Return (X, Y) of the center of cell containing provided text 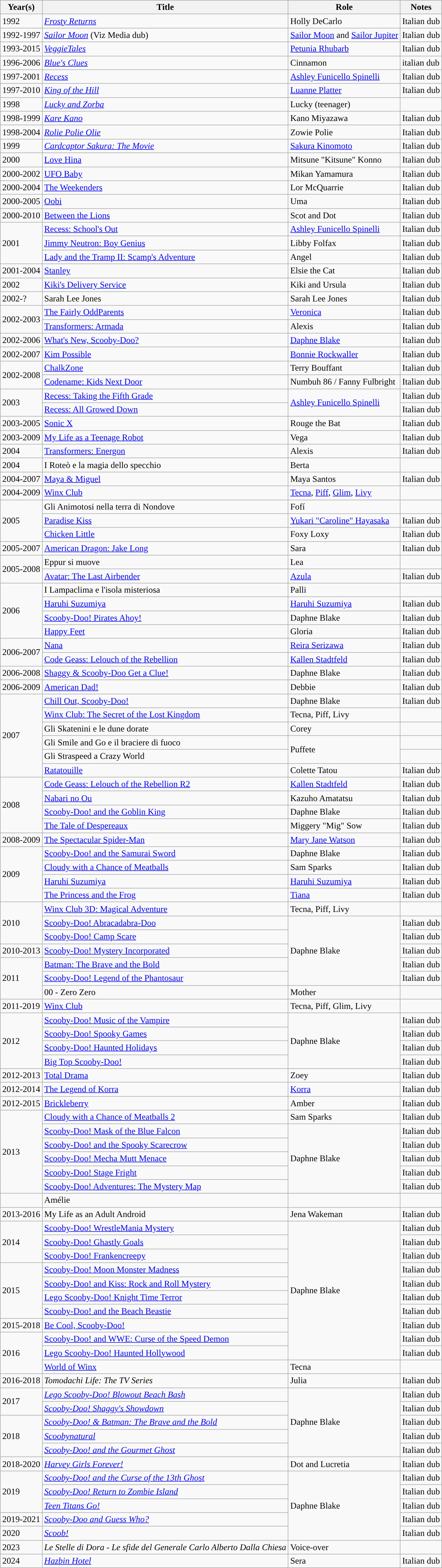
Be Cool, Scooby-Doo! (166, 1325)
Paradise Kiss (166, 520)
Batman: The Brave and the Bold (166, 964)
Scooby-Doo! Spooky Games (166, 1034)
Lea (344, 562)
Sonic X (166, 424)
Sailor Moon and Sailor Jupiter (344, 35)
Fofí (344, 507)
Puffete (344, 749)
2000-2002 (21, 174)
2005-2008 (21, 569)
2000 (21, 160)
Elsie the Cat (344, 271)
2015-2018 (21, 1325)
Lucky and Zorba (166, 104)
Miggery "Mig" Sow (344, 826)
2013-2016 (21, 1214)
Kiki and Ursula (344, 285)
Maya Santos (344, 479)
Numbuh 86 / Fanny Fulbright (344, 382)
Scooby-Doo! and Kiss: Rock and Roll Mystery (166, 1283)
Petunia Rhubarb (344, 49)
2006-2007 (21, 652)
Scooby-Doo! Moon Monster Madness (166, 1269)
My Life as a Teenage Robot (166, 437)
King of the Hill (166, 90)
Harvey Girls Forever! (166, 1464)
Mary Jane Watson (344, 839)
2003-2009 (21, 437)
1999 (21, 146)
1992 (21, 21)
Scooby-Doo! Pirates Ahoy! (166, 618)
Corey (344, 729)
Amber (344, 1103)
Scooby-Doo! and WWE: Curse of the Speed Demon (166, 1339)
2013 (21, 1152)
Winx Club: The Secret of the Lost Kingdom (166, 715)
Rouge the Bat (344, 424)
Scooby-Doo! and the Beach Beastie (166, 1311)
2002-2003 (21, 319)
Scooby-Doo! Ghastly Goals (166, 1242)
2012-2013 (21, 1076)
2000-2004 (21, 188)
2016-2018 (21, 1381)
2002-? (21, 299)
Notes (421, 7)
Sailor Moon (Viz Media dub) (166, 35)
I Roteò e la magia dello specchio (166, 465)
Love Hina (166, 160)
2018-2020 (21, 1464)
2008-2009 (21, 839)
Recess: Taking the Fifth Grade (166, 395)
2007 (21, 736)
1998-2004 (21, 132)
2011-2019 (21, 1006)
Scooby-Doo! Adventures: The Mystery Map (166, 1186)
Kim Possible (166, 354)
Sera (344, 1561)
2002-2008 (21, 375)
UFO Baby (166, 174)
1998 (21, 104)
Happy Feet (166, 632)
Gli Smile and Go e il braciere di fuoco (166, 742)
00 - Zero Zero (166, 992)
2005 (21, 520)
Tecna (344, 1367)
Libby Folfax (344, 243)
Luanne Platter (344, 90)
Scoobynatural (166, 1436)
Recess: School's Out (166, 229)
Lucky (teenager) (344, 104)
The Weekenders (166, 188)
Holly DeCarlo (344, 21)
Julia (344, 1381)
Avatar: The Last Airbender (166, 576)
2006-2008 (21, 673)
2002-2007 (21, 354)
The Legend of Korra (166, 1089)
Zoey (344, 1076)
Debbie (344, 687)
Gli Skatenini e le dune dorate (166, 729)
2014 (21, 1242)
Lor McQuarrie (344, 188)
2004-2009 (21, 493)
Code Geass: Lelouch of the Rebellion (166, 659)
Lego Scooby-Doo! Haunted Hollywood (166, 1353)
Gloria (344, 632)
Lady and the Tramp II: Scamp's Adventure (166, 257)
Scooby-Doo and Guess Who? (166, 1520)
Sakura Kinomoto (344, 146)
Scooby-Doo! and the Gourmet Ghost (166, 1450)
italian dub (421, 63)
Nana (166, 645)
Tiana (344, 895)
Angel (344, 257)
2012-2015 (21, 1103)
Year(s) (21, 7)
Stanley (166, 271)
The Fairly OddParents (166, 312)
Scooby-Doo! Legend of the Phantosaur (166, 978)
Scooby-Doo! Frankencreepy (166, 1256)
Le Stelle di Dora - Le sfide del Generale Carlo Alberto Dalla Chiesa (166, 1547)
2023 (21, 1547)
Kiki's Delivery Service (166, 285)
Scooby-Doo! WrestleMania Mystery (166, 1228)
Veronica (344, 312)
2024 (21, 1561)
Scooby-Doo! and the Goblin King (166, 812)
2019 (21, 1491)
Palli (344, 590)
Bonnie Rockwaller (344, 354)
2012-2014 (21, 1089)
Sara (344, 548)
Scooby-Doo! and the Curse of the 13th Ghost (166, 1478)
2009 (21, 874)
Scooby-Doo! Shaggy's Showdown (166, 1408)
Dot and Lucretia (344, 1464)
Scooby-Doo! Haunted Holidays (166, 1048)
2003-2005 (21, 424)
Recess: All Growed Down (166, 410)
2002 (21, 285)
Cloudy with a Chance of Meatballs (166, 867)
Lego Scooby-Doo! Blowout Beach Bash (166, 1395)
Korra (344, 1089)
Jimmy Neutron: Boy Genius (166, 243)
2000-2005 (21, 202)
Transformers: Energon (166, 451)
Vega (344, 437)
2011 (21, 978)
2000-2010 (21, 215)
Terry Bouffant (344, 368)
Hazbin Hotel (166, 1561)
Oobi (166, 202)
Tomodachi Life: The TV Series (166, 1381)
Foxy Loxy (344, 534)
Cardcaptor Sakura: The Movie (166, 146)
1998-1999 (21, 118)
Scooby-Doo! Music of the Vampire (166, 1020)
Brickleberry (166, 1103)
Maya & Miguel (166, 479)
Voice-over (344, 1547)
Mitsune "Kitsune" Konno (344, 160)
Berta (344, 465)
What's New, Scooby-Doo? (166, 340)
2001-2004 (21, 271)
Ratatouille (166, 770)
Scoob! (166, 1533)
I Lampaclima e l'isola misteriosa (166, 590)
Recess (166, 77)
Title (166, 7)
Scooby-Doo! Stage Fright (166, 1173)
The Princess and the Frog (166, 895)
Transformers: Armada (166, 326)
Azula (344, 576)
2001 (21, 243)
Amélie (166, 1200)
2006-2009 (21, 687)
Scot and Dot (344, 215)
1997-2001 (21, 77)
Lego Scooby-Doo! Knight Time Terror (166, 1298)
2010 (21, 923)
2003 (21, 402)
1996-2006 (21, 63)
2016 (21, 1353)
1993-2015 (21, 49)
Scooby-Doo! Return to Zombie Island (166, 1491)
Total Drama (166, 1076)
Rolie Polie Olie (166, 132)
Scooby-Doo! and the Spooky Scarecrow (166, 1145)
1992-1997 (21, 35)
Gli Straspeed a Crazy World (166, 756)
Winx Club 3D: Magical Adventure (166, 909)
Scooby-Doo! Mask of the Blue Falcon (166, 1131)
Uma (344, 202)
Kare Kano (166, 118)
Scooby-Doo! Abracadabra-Doo (166, 923)
ChalkZone (166, 368)
Reira Serizawa (344, 645)
Scooby-Doo! Mystery Incorporated (166, 951)
2004-2007 (21, 479)
Codename: Kids Next Door (166, 382)
Eppur si muove (166, 562)
Scooby-Doo! & Batman: The Brave and the Bold (166, 1422)
Kazuho Amatatsu (344, 798)
2017 (21, 1401)
Frosty Returns (166, 21)
Scooby-Doo! Camp Scare (166, 937)
1997-2010 (21, 90)
Cloudy with a Chance of Meatballs 2 (166, 1117)
Chicken Little (166, 534)
Scooby-Doo! and the Samurai Sword (166, 854)
2010-2013 (21, 951)
American Dad! (166, 687)
2005-2007 (21, 548)
2008 (21, 805)
Kano Miyazawa (344, 118)
Code Geass: Lelouch of the Rebellion R2 (166, 784)
2012 (21, 1041)
Shaggy & Scooby-Doo Get a Clue! (166, 673)
Mikan Yamamura (344, 174)
Jena Wakeman (344, 1214)
My Life as an Adult Android (166, 1214)
Big Top Scooby-Doo! (166, 1062)
Role (344, 7)
2018 (21, 1436)
Yukari "Caroline" Hayasaka (344, 520)
Colette Tatou (344, 770)
Chill Out, Scooby-Doo! (166, 701)
2015 (21, 1290)
World of Winx (166, 1367)
2019-2021 (21, 1520)
Scooby-Doo! Mecha Mutt Menace (166, 1159)
2020 (21, 1533)
Mother (344, 992)
VeggieTales (166, 49)
2006 (21, 611)
Nabari no Ou (166, 798)
Blue's Clues (166, 63)
Gli Animotosi nella terra di Nondove (166, 507)
Cinnamon (344, 63)
Zowie Polie (344, 132)
The Tale of Despereaux (166, 826)
Between the Lions (166, 215)
2002-2006 (21, 340)
Teen Titans Go! (166, 1506)
American Dragon: Jake Long (166, 548)
The Spectacular Spider-Man (166, 839)
